Determine the [X, Y] coordinate at the center of the cell enclosing the given text.  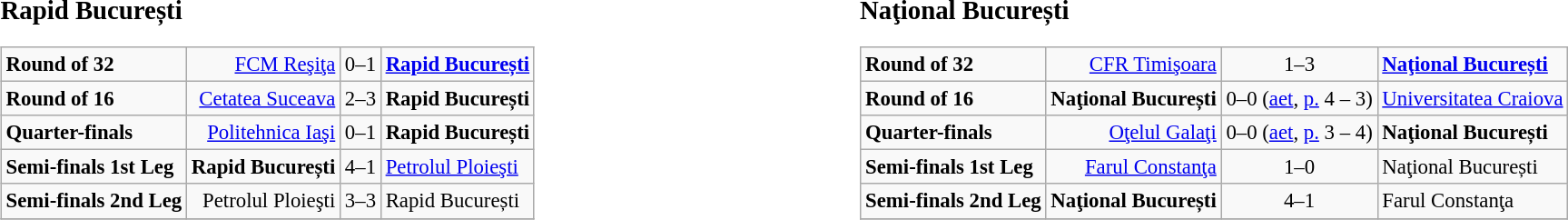
CFR Timişoara [1133, 65]
0–0 (aet, p. 4 – 3) [1299, 99]
1–0 [1299, 167]
Cetatea Suceava [263, 99]
FCM Reşiţa [263, 65]
2–3 [361, 99]
0–0 (aet, p. 3 – 4) [1299, 133]
Politehnica Iaşi [263, 133]
3–3 [361, 201]
Oţelul Galaţi [1133, 133]
Universitatea Craiova [1473, 99]
1–3 [1299, 65]
